Identify which cell holds the provided text, then report its [x, y] central coordinate. 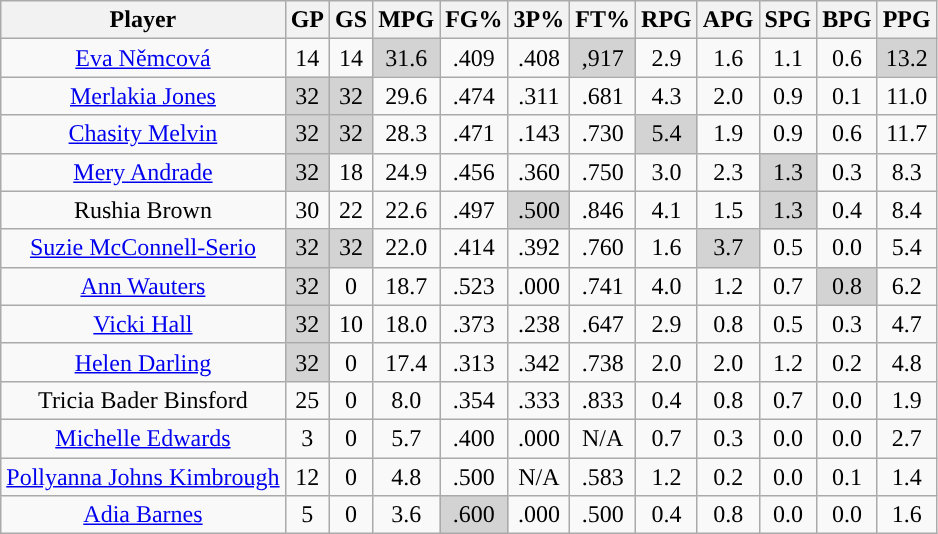
5.7 [406, 438]
8.0 [406, 400]
13.2 [906, 58]
.471 [474, 134]
8.4 [906, 210]
12 [307, 477]
Ann Wauters [143, 286]
28.3 [406, 134]
6.2 [906, 286]
11.0 [906, 96]
.333 [539, 400]
Vicki Hall [143, 324]
31.6 [406, 58]
.373 [474, 324]
.409 [474, 58]
.313 [474, 362]
Helen Darling [143, 362]
25 [307, 400]
3 [307, 438]
.846 [603, 210]
5 [307, 515]
FG% [474, 20]
.760 [603, 248]
4.7 [906, 324]
.400 [474, 438]
Merlakia Jones [143, 96]
10 [352, 324]
30 [307, 210]
.392 [539, 248]
3.6 [406, 515]
3P% [539, 20]
29.6 [406, 96]
PPG [906, 20]
24.9 [406, 172]
1.1 [788, 58]
.497 [474, 210]
1.5 [728, 210]
22 [352, 210]
.681 [603, 96]
.408 [539, 58]
4.0 [667, 286]
3.7 [728, 248]
.311 [539, 96]
Tricia Bader Binsford [143, 400]
,917 [603, 58]
8.3 [906, 172]
.238 [539, 324]
.342 [539, 362]
.730 [603, 134]
Adia Barnes [143, 515]
Pollyanna Johns Kimbrough [143, 477]
11.7 [906, 134]
BPG [847, 20]
Rushia Brown [143, 210]
.600 [474, 515]
4.1 [667, 210]
4.3 [667, 96]
.143 [539, 134]
MPG [406, 20]
Mery Andrade [143, 172]
17.4 [406, 362]
18 [352, 172]
18.0 [406, 324]
22.6 [406, 210]
Player [143, 20]
FT% [603, 20]
.523 [474, 286]
APG [728, 20]
RPG [667, 20]
18.7 [406, 286]
GS [352, 20]
1.4 [906, 477]
22.0 [406, 248]
.738 [603, 362]
.750 [603, 172]
Chasity Melvin [143, 134]
GP [307, 20]
2.3 [728, 172]
.354 [474, 400]
.360 [539, 172]
3.0 [667, 172]
SPG [788, 20]
Suzie McConnell-Serio [143, 248]
.833 [603, 400]
.741 [603, 286]
Michelle Edwards [143, 438]
Eva Němcová [143, 58]
.456 [474, 172]
.414 [474, 248]
.474 [474, 96]
2.7 [906, 438]
.583 [603, 477]
.647 [603, 324]
